Detect which cell encompasses the target text, then output its (X, Y) center coordinate. 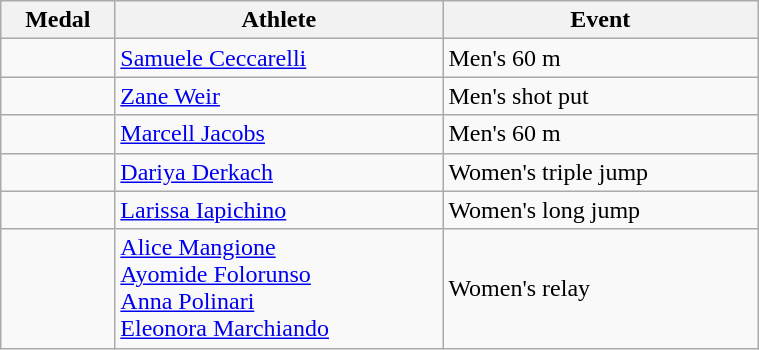
Alice MangioneAyomide FolorunsoAnna PolinariEleonora Marchiando (279, 288)
Women's long jump (600, 210)
Men's shot put (600, 96)
Samuele Ceccarelli (279, 58)
Dariya Derkach (279, 172)
Event (600, 20)
Medal (58, 20)
Zane Weir (279, 96)
Women's relay (600, 288)
Larissa Iapichino (279, 210)
Women's triple jump (600, 172)
Marcell Jacobs (279, 134)
Athlete (279, 20)
